Scan for the cell matching the given text and deliver its [X, Y] coordinate at center. 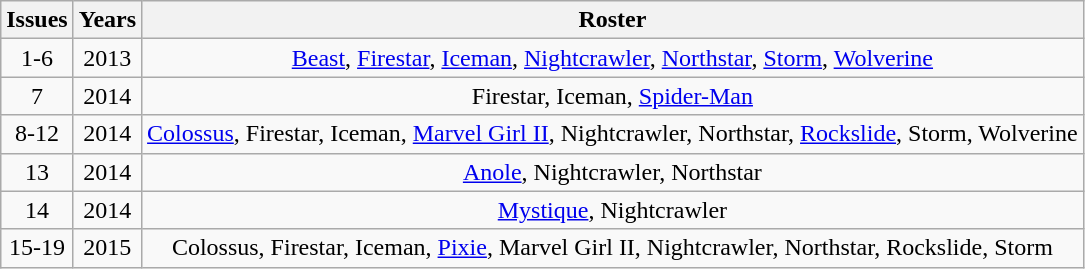
Colossus, Firestar, Iceman, Pixie, Marvel Girl II, Nightcrawler, Northstar, Rockslide, Storm [613, 248]
Anole, Nightcrawler, Northstar [613, 172]
8-12 [37, 134]
Beast, Firestar, Iceman, Nightcrawler, Northstar, Storm, Wolverine [613, 58]
14 [37, 210]
7 [37, 96]
15-19 [37, 248]
Issues [37, 20]
Roster [613, 20]
Mystique, Nightcrawler [613, 210]
1-6 [37, 58]
Colossus, Firestar, Iceman, Marvel Girl II, Nightcrawler, Northstar, Rockslide, Storm, Wolverine [613, 134]
2015 [107, 248]
2013 [107, 58]
13 [37, 172]
Firestar, Iceman, Spider-Man [613, 96]
Years [107, 20]
